Detect which cell encompasses the target text, then output its [x, y] center coordinate. 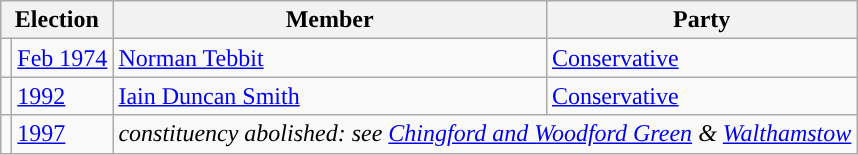
Norman Tebbit [330, 58]
Feb 1974 [62, 58]
Election [57, 20]
Iain Duncan Smith [330, 96]
constituency abolished: see Chingford and Woodford Green & Walthamstow [485, 134]
Member [330, 20]
Party [701, 20]
1992 [62, 96]
1997 [62, 134]
